Find where the given text appears and provide that cell's center as (x, y) coordinate. 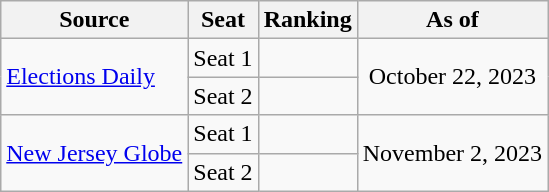
Ranking (308, 20)
November 2, 2023 (452, 153)
October 22, 2023 (452, 77)
Source (94, 20)
Elections Daily (94, 77)
Seat (223, 20)
New Jersey Globe (94, 153)
As of (452, 20)
